Return the [x, y] coordinate for the center point of the cell that contains the specified text.  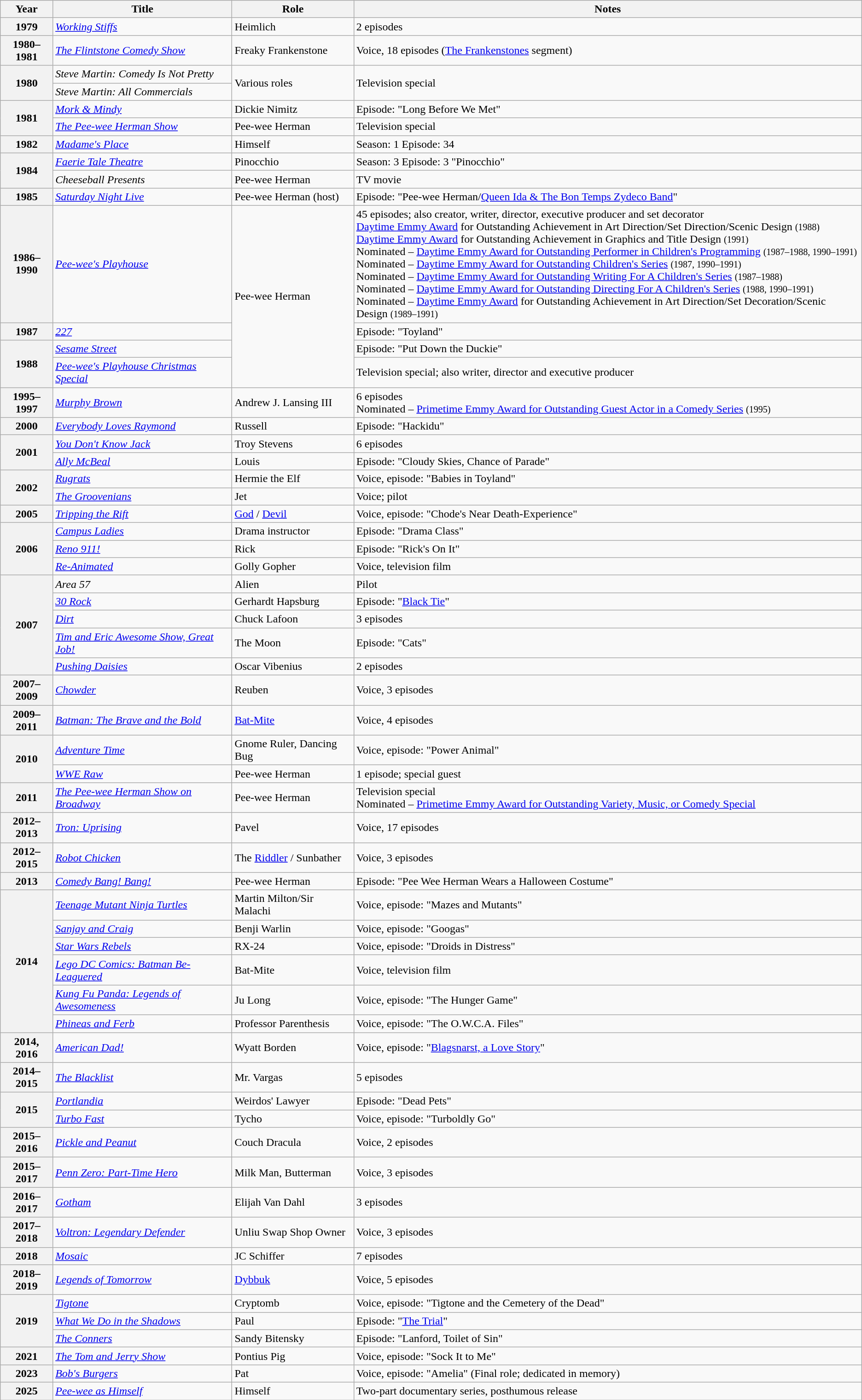
Voice, episode: "Blagsnarst, a Love Story" [608, 1047]
Re-Animated [143, 566]
2001 [27, 453]
Working Stiffs [143, 27]
Voice, 4 episodes [608, 720]
Teenage Mutant Ninja Turtles [143, 905]
2000 [27, 426]
Dirt [143, 619]
Paul [293, 1321]
Gotham [143, 1202]
Television special; also writer, director and executive producer [608, 373]
Episode: "Rick's On It" [608, 549]
Jet [293, 496]
Sandy Bitensky [293, 1338]
1 episode; special guest [608, 774]
Batman: The Brave and the Bold [143, 720]
1984 [27, 170]
Pickle and Peanut [143, 1143]
Voice, episode: "The Hunger Game" [608, 1000]
Tripping the Rift [143, 514]
Voice, episode: "Chode's Near Death-Experience" [608, 514]
5 episodes [608, 1077]
2018 [27, 1256]
Rugrats [143, 479]
Pushing Daisies [143, 667]
2006 [27, 549]
Penn Zero: Part-Time Hero [143, 1172]
Episode: "Black Tie" [608, 601]
Adventure Time [143, 750]
Troy Stevens [293, 444]
Martin Milton/Sir Malachi [293, 905]
Voice, episode: "Babies in Toyland" [608, 479]
Two-part documentary series, posthumous release [608, 1391]
Heimlich [293, 27]
1987 [27, 331]
2015–2017 [27, 1172]
Drama instructor [293, 531]
Mr. Vargas [293, 1077]
2015–2016 [27, 1143]
Ju Long [293, 1000]
Murphy Brown [143, 402]
Notes [608, 9]
Role [293, 9]
Alien [293, 584]
Sanjay and Craig [143, 929]
1980–1981 [27, 51]
Year [27, 9]
The Flintstone Comedy Show [143, 51]
Season: 3 Episode: 3 "Pinocchio" [608, 162]
Tigtone [143, 1303]
Dybbuk [293, 1280]
Steve Martin: Comedy Is Not Pretty [143, 74]
Various roles [293, 83]
Season: 1 Episode: 34 [608, 144]
Voice, episode: "Sock It to Me" [608, 1356]
Steve Martin: All Commercials [143, 92]
Wyatt Borden [293, 1047]
2017–2018 [27, 1232]
Star Wars Rebels [143, 946]
The Riddler / Sunbather [293, 857]
Cheeseball Presents [143, 179]
Legends of Tomorrow [143, 1280]
Professor Parenthesis [293, 1023]
Voice, episode: "The O.W.C.A. Files" [608, 1023]
2014–2015 [27, 1077]
2014 [27, 961]
Comedy Bang! Bang! [143, 881]
RX-24 [293, 946]
JC Schiffer [293, 1256]
1995–1997 [27, 402]
Episode: "Pee-wee Herman/Queen Ida & The Bon Temps Zydeco Band" [608, 197]
2019 [27, 1321]
TV movie [608, 179]
Chuck Lafoon [293, 619]
Tim and Eric Awesome Show, Great Job! [143, 643]
2014, 2016 [27, 1047]
1988 [27, 364]
Voice, episode: "Power Animal" [608, 750]
2010 [27, 759]
You Don't Know Jack [143, 444]
The Moon [293, 643]
Voice, episode: "Turboldly Go" [608, 1119]
What We Do in the Shadows [143, 1321]
Ally McBeal [143, 461]
Pee-wee's Playhouse Christmas Special [143, 373]
Pavel [293, 828]
Pee-wee's Playhouse [143, 264]
1985 [27, 197]
Kung Fu Panda: Legends of Awesomeness [143, 1000]
The Tom and Jerry Show [143, 1356]
Tycho [293, 1119]
Andrew J. Lansing III [293, 402]
Golly Gopher [293, 566]
Mosaic [143, 1256]
1980 [27, 83]
1979 [27, 27]
Rick [293, 549]
Oscar Vibenius [293, 667]
Tron: Uprising [143, 828]
Pontius Pig [293, 1356]
Russell [293, 426]
WWE Raw [143, 774]
The Blacklist [143, 1077]
Title [143, 9]
Dickie Nimitz [293, 109]
Unliu Swap Shop Owner [293, 1232]
Pee-wee Herman (host) [293, 197]
Chowder [143, 691]
2007 [27, 625]
6 episodes [608, 444]
The Conners [143, 1338]
Turbo Fast [143, 1119]
2023 [27, 1373]
Episode: "Pee Wee Herman Wears a Halloween Costume" [608, 881]
Couch Dracula [293, 1143]
Episode: "The Trial" [608, 1321]
2025 [27, 1391]
2009–2011 [27, 720]
The Pee-wee Herman Show [143, 127]
Everybody Loves Raymond [143, 426]
Cryptomb [293, 1303]
Voice, episode: "Tigtone and the Cemetery of the Dead" [608, 1303]
2012–2013 [27, 828]
Reno 911! [143, 549]
Lego DC Comics: Batman Be-Leaguered [143, 970]
Area 57 [143, 584]
Pinocchio [293, 162]
2011 [27, 797]
2016–2017 [27, 1202]
Milk Man, Butterman [293, 1172]
Episode: "Put Down the Duckie" [608, 349]
Mork & Mindy [143, 109]
Voice, episode: "Droids in Distress" [608, 946]
Hermie the Elf [293, 479]
2002 [27, 488]
7 episodes [608, 1256]
Voice, 5 episodes [608, 1280]
God / Devil [293, 514]
1986–1990 [27, 264]
Pee-wee as Himself [143, 1391]
Elijah Van Dahl [293, 1202]
Robot Chicken [143, 857]
Episode: "Dead Pets" [608, 1101]
Episode: "Long Before We Met" [608, 109]
Pilot [608, 584]
Freaky Frankenstone [293, 51]
The Pee-wee Herman Show on Broadway [143, 797]
Voice, 2 episodes [608, 1143]
American Dad! [143, 1047]
Voice, episode: "Googas" [608, 929]
Benji Warlin [293, 929]
1982 [27, 144]
Episode: "Cloudy Skies, Chance of Parade" [608, 461]
Campus Ladies [143, 531]
Bob's Burgers [143, 1373]
Madame's Place [143, 144]
Sesame Street [143, 349]
Phineas and Ferb [143, 1023]
Episode: "Toyland" [608, 331]
Voice, 17 episodes [608, 828]
6 episodesNominated – Primetime Emmy Award for Outstanding Guest Actor in a Comedy Series (1995) [608, 402]
Reuben [293, 691]
2007–2009 [27, 691]
2005 [27, 514]
Episode: "Cats" [608, 643]
Gerhardt Hapsburg [293, 601]
Faerie Tale Theatre [143, 162]
Saturday Night Live [143, 197]
Episode: "Drama Class" [608, 531]
Weirdos' Lawyer [293, 1101]
Voltron: Legendary Defender [143, 1232]
Voice; pilot [608, 496]
Voice, episode: "Mazes and Mutants" [608, 905]
Episode: "Lanford, Toilet of Sin" [608, 1338]
Pat [293, 1373]
Gnome Ruler, Dancing Bug [293, 750]
Voice, 18 episodes (The Frankenstones segment) [608, 51]
2021 [27, 1356]
The Groovenians [143, 496]
1981 [27, 118]
Episode: "Hackidu" [608, 426]
Portlandia [143, 1101]
227 [143, 331]
Television specialNominated – Primetime Emmy Award for Outstanding Variety, Music, or Comedy Special [608, 797]
Voice, episode: "Amelia" (Final role; dedicated in memory) [608, 1373]
30 Rock [143, 601]
Louis [293, 461]
2018–2019 [27, 1280]
2013 [27, 881]
2015 [27, 1110]
2012–2015 [27, 857]
